Identify which cell holds the provided text, then report its (X, Y) central coordinate. 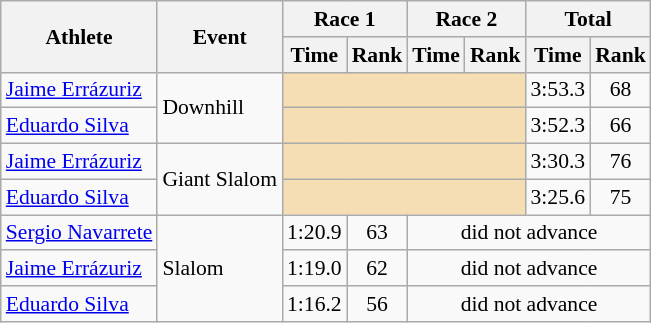
56 (378, 304)
1:19.0 (314, 269)
Event (220, 36)
63 (378, 233)
3:52.3 (558, 126)
68 (620, 90)
Slalom (220, 268)
66 (620, 126)
75 (620, 197)
3:30.3 (558, 162)
1:20.9 (314, 233)
Athlete (80, 36)
Race 2 (466, 19)
Downhill (220, 108)
1:16.2 (314, 304)
Race 1 (344, 19)
Total (588, 19)
3:25.6 (558, 197)
62 (378, 269)
76 (620, 162)
3:53.3 (558, 90)
Sergio Navarrete (80, 233)
Giant Slalom (220, 180)
